Return [x, y] of the center of cell containing provided text 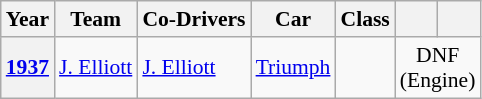
Co-Drivers [194, 19]
Car [294, 19]
Triumph [294, 68]
DNF(Engine) [438, 68]
Team [96, 19]
Class [364, 19]
Year [28, 19]
1937 [28, 68]
